Search for the cell housing the specified text and yield its [x, y] center coordinate. 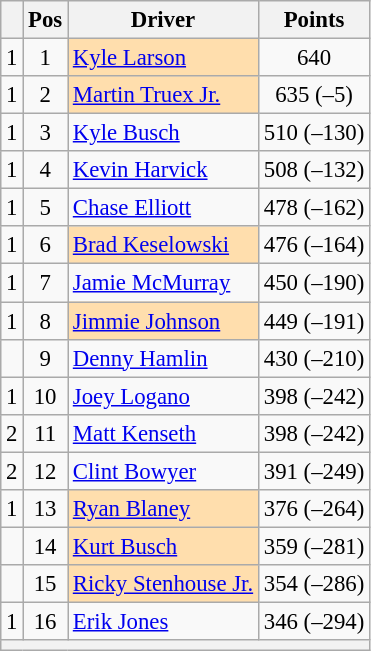
Clint Bowyer [164, 471]
Matt Kenseth [164, 433]
Denny Hamlin [164, 358]
508 (–132) [314, 170]
7 [46, 283]
Jamie McMurray [164, 283]
Brad Keselowski [164, 245]
510 (–130) [314, 133]
391 (–249) [314, 471]
476 (–164) [314, 245]
354 (–286) [314, 584]
4 [46, 170]
Martin Truex Jr. [164, 95]
15 [46, 584]
Kurt Busch [164, 546]
640 [314, 58]
Kyle Larson [164, 58]
9 [46, 358]
478 (–162) [314, 208]
Kevin Harvick [164, 170]
Driver [164, 20]
449 (–191) [314, 321]
Ryan Blaney [164, 509]
Erik Jones [164, 621]
450 (–190) [314, 283]
Points [314, 20]
14 [46, 546]
Joey Logano [164, 396]
376 (–264) [314, 509]
13 [46, 509]
Jimmie Johnson [164, 321]
346 (–294) [314, 621]
Ricky Stenhouse Jr. [164, 584]
635 (–5) [314, 95]
430 (–210) [314, 358]
6 [46, 245]
11 [46, 433]
Chase Elliott [164, 208]
3 [46, 133]
Kyle Busch [164, 133]
359 (–281) [314, 546]
10 [46, 396]
8 [46, 321]
16 [46, 621]
5 [46, 208]
Pos [46, 20]
12 [46, 471]
